Provide the (X, Y) coordinate of the cell's center where the given text is located.  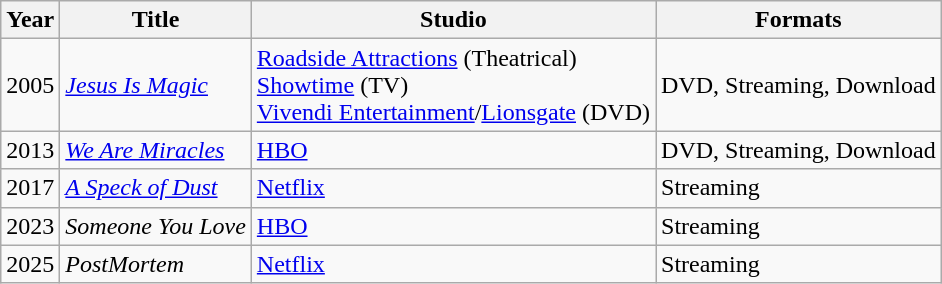
Studio (453, 20)
2017 (30, 188)
A Speck of Dust (156, 188)
Someone You Love (156, 226)
2025 (30, 264)
2005 (30, 85)
Title (156, 20)
2023 (30, 226)
PostMortem (156, 264)
We Are Miracles (156, 150)
Formats (799, 20)
2013 (30, 150)
Jesus Is Magic (156, 85)
Roadside Attractions (Theatrical)Showtime (TV)Vivendi Entertainment/Lionsgate (DVD) (453, 85)
Year (30, 20)
